Capture the cell that displays the provided text and extract its (x, y) central coordinate. 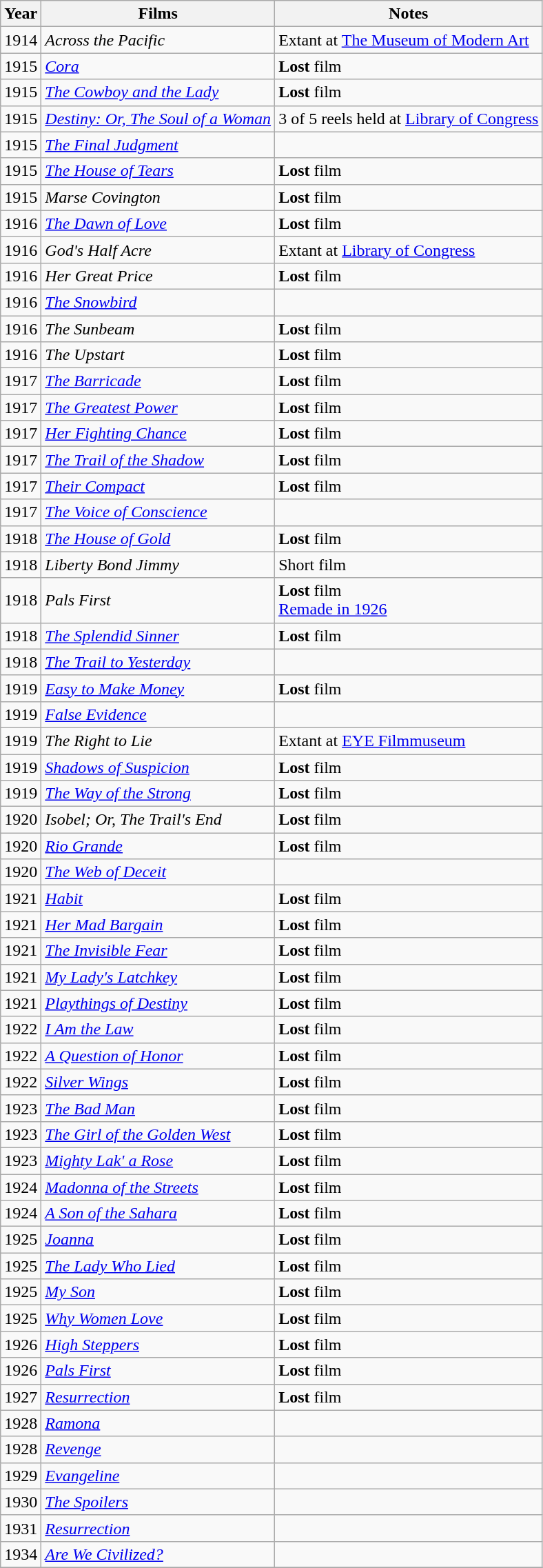
Her Great Price (158, 276)
My Son (158, 1292)
1914 (21, 40)
The Invisible Fear (158, 951)
Easy to Make Money (158, 688)
My Lady's Latchkey (158, 977)
The Trail to Yesterday (158, 662)
Extant at Library of Congress (409, 250)
Shadows of Suspicion (158, 767)
Evangeline (158, 1476)
3 of 5 reels held at Library of Congress (409, 119)
Lost film Remade in 1926 (409, 600)
1929 (21, 1476)
The Trail of the Shadow (158, 460)
The Greatest Power (158, 408)
High Steppers (158, 1345)
The Voice of Conscience (158, 512)
Extant at EYE Filmmuseum (409, 741)
1931 (21, 1528)
Year (21, 14)
Are We Civilized? (158, 1554)
Madonna of the Streets (158, 1187)
Why Women Love (158, 1318)
Extant at The Museum of Modern Art (409, 40)
Short film (409, 565)
The Snowbird (158, 302)
Rio Grande (158, 846)
Liberty Bond Jimmy (158, 565)
Playthings of Destiny (158, 1003)
Isobel; Or, The Trail's End (158, 820)
A Son of the Sahara (158, 1214)
1934 (21, 1554)
Their Compact (158, 486)
Across the Pacific (158, 40)
Ramona (158, 1423)
The Way of the Strong (158, 794)
The Splendid Sinner (158, 636)
A Question of Honor (158, 1056)
The Upstart (158, 355)
1930 (21, 1502)
Silver Wings (158, 1082)
Mighty Lak' a Rose (158, 1160)
Revenge (158, 1449)
I Am the Law (158, 1029)
The Spoilers (158, 1502)
Marse Covington (158, 197)
Habit (158, 898)
Cora (158, 66)
The Right to Lie (158, 741)
Destiny: Or, The Soul of a Woman (158, 119)
God's Half Acre (158, 250)
The House of Gold (158, 539)
The House of Tears (158, 171)
Her Mad Bargain (158, 925)
The Cowboy and the Lady (158, 92)
The Barricade (158, 381)
The Web of Deceit (158, 872)
1927 (21, 1397)
Films (158, 14)
The Final Judgment (158, 145)
The Sunbeam (158, 329)
The Lady Who Lied (158, 1266)
Her Fighting Chance (158, 434)
The Girl of the Golden West (158, 1134)
False Evidence (158, 714)
The Bad Man (158, 1108)
Joanna (158, 1240)
Notes (409, 14)
The Dawn of Love (158, 223)
